Search for the cell housing the specified text and yield its [x, y] center coordinate. 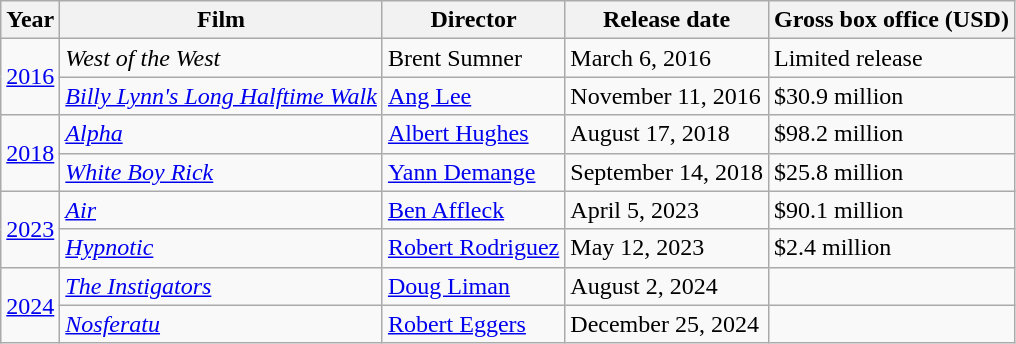
Ang Lee [473, 96]
September 14, 2018 [667, 172]
$2.4 million [891, 248]
Ben Affleck [473, 210]
March 6, 2016 [667, 58]
2018 [30, 153]
April 5, 2023 [667, 210]
Release date [667, 20]
December 25, 2024 [667, 324]
$90.1 million [891, 210]
$30.9 million [891, 96]
Doug Liman [473, 286]
$98.2 million [891, 134]
Gross box office (USD) [891, 20]
November 11, 2016 [667, 96]
August 17, 2018 [667, 134]
$25.8 million [891, 172]
Air [222, 210]
West of the West [222, 58]
The Instigators [222, 286]
2023 [30, 229]
Hypnotic [222, 248]
Limited release [891, 58]
Billy Lynn's Long Halftime Walk [222, 96]
Film [222, 20]
Year [30, 20]
Nosferatu [222, 324]
August 2, 2024 [667, 286]
May 12, 2023 [667, 248]
2016 [30, 77]
2024 [30, 305]
Robert Rodriguez [473, 248]
Albert Hughes [473, 134]
Alpha [222, 134]
Brent Sumner [473, 58]
Robert Eggers [473, 324]
White Boy Rick [222, 172]
Yann Demange [473, 172]
Director [473, 20]
